Output the [x, y] coordinate of the center of the cell containing the given text.  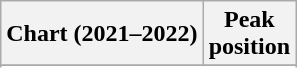
Peakposition [249, 34]
Chart (2021–2022) [102, 34]
